Output the [x, y] coordinate of the center of the cell containing the given text.  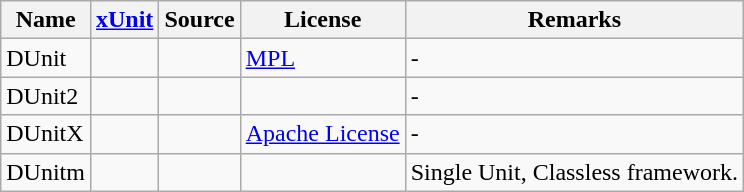
Source [200, 20]
License [322, 20]
DUnitm [46, 172]
Name [46, 20]
DUnit [46, 58]
MPL [322, 58]
Apache License [322, 134]
DUnitX [46, 134]
DUnit2 [46, 96]
Single Unit, Classless framework. [574, 172]
Remarks [574, 20]
xUnit [124, 20]
